Extract the [x, y] coordinate from the center of the cell holding the provided text.  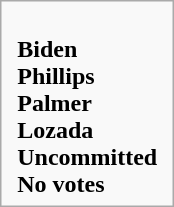
Biden Phillips Palmer Lozada Uncommitted No votes [88, 104]
